From the cell containing the given text, extract its center point as [X, Y] coordinate. 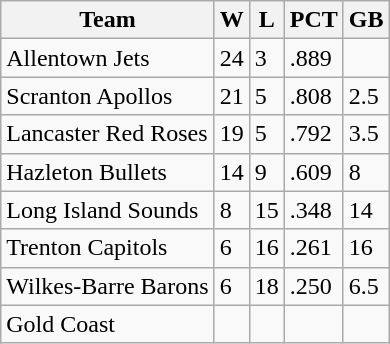
21 [232, 96]
3 [266, 58]
.250 [314, 286]
L [266, 20]
Allentown Jets [108, 58]
.261 [314, 248]
24 [232, 58]
Scranton Apollos [108, 96]
Lancaster Red Roses [108, 134]
.889 [314, 58]
Team [108, 20]
Gold Coast [108, 324]
W [232, 20]
Hazleton Bullets [108, 172]
Trenton Capitols [108, 248]
GB [366, 20]
9 [266, 172]
.609 [314, 172]
Long Island Sounds [108, 210]
.348 [314, 210]
PCT [314, 20]
3.5 [366, 134]
15 [266, 210]
19 [232, 134]
Wilkes-Barre Barons [108, 286]
.792 [314, 134]
6.5 [366, 286]
2.5 [366, 96]
.808 [314, 96]
18 [266, 286]
